Locate the cell with the specified text and output its [x, y] center coordinate. 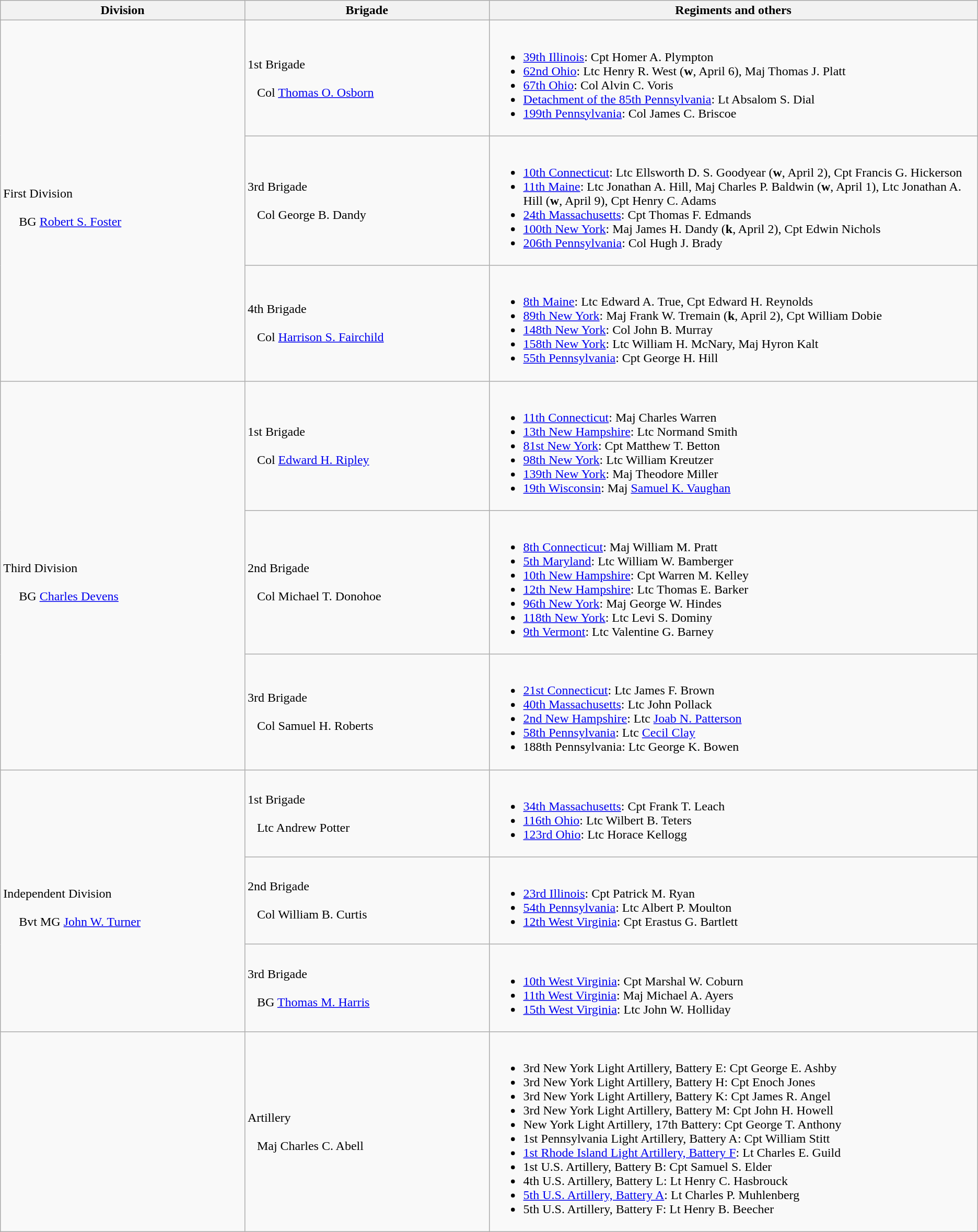
3rd Brigade Col George B. Dandy [367, 201]
Regiments and others [733, 10]
1st Brigade Col Edward H. Ripley [367, 446]
4th Brigade Col Harrison S. Fairchild [367, 323]
1st Brigade Ltc Andrew Potter [367, 813]
Independent Division Bvt MG John W. Turner [123, 901]
34th Massachusetts: Cpt Frank T. Leach116th Ohio: Ltc Wilbert B. Teters123rd Ohio: Ltc Horace Kellogg [733, 813]
10th West Virginia: Cpt Marshal W. Coburn11th West Virginia: Maj Michael A. Ayers15th West Virginia: Ltc John W. Holliday [733, 987]
Division [123, 10]
2nd Brigade Col William B. Curtis [367, 901]
First Division BG Robert S. Foster [123, 201]
23rd Illinois: Cpt Patrick M. Ryan54th Pennsylvania: Ltc Albert P. Moulton12th West Virginia: Cpt Erastus G. Bartlett [733, 901]
2nd Brigade Col Michael T. Donohoe [367, 582]
Artillery Maj Charles C. Abell [367, 1132]
3rd Brigade Col Samuel H. Roberts [367, 712]
Third Division BG Charles Devens [123, 575]
1st Brigade Col Thomas O. Osborn [367, 78]
3rd Brigade BG Thomas M. Harris [367, 987]
Brigade [367, 10]
